Scan for the cell matching the given text and deliver its [X, Y] coordinate at center. 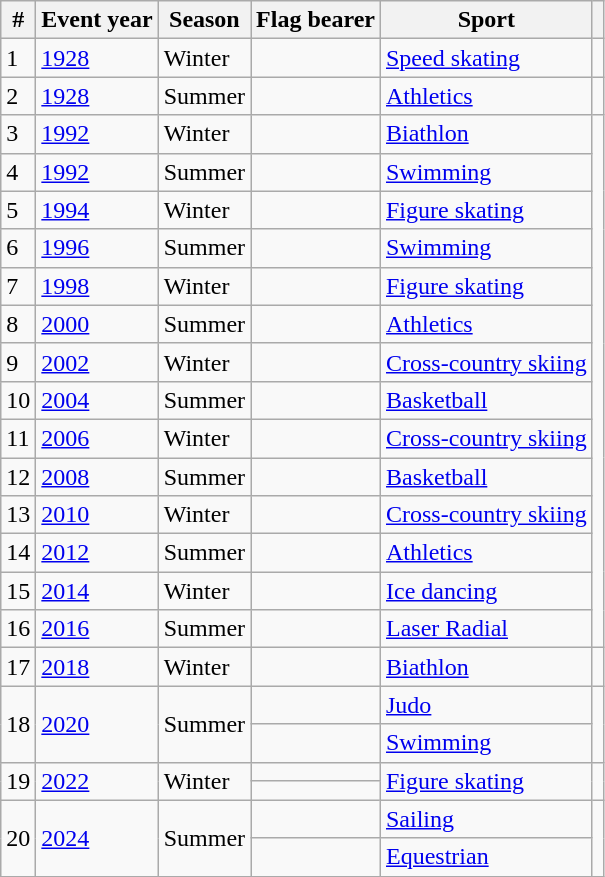
2024 [97, 838]
2002 [97, 362]
2 [18, 96]
4 [18, 172]
2012 [97, 553]
1998 [97, 286]
19 [18, 781]
9 [18, 362]
Sailing [486, 819]
2018 [97, 667]
2000 [97, 324]
Event year [97, 20]
2004 [97, 400]
2022 [97, 781]
15 [18, 591]
Ice dancing [486, 591]
13 [18, 515]
14 [18, 553]
# [18, 20]
Equestrian [486, 857]
8 [18, 324]
6 [18, 248]
Season [204, 20]
16 [18, 629]
Judo [486, 705]
12 [18, 477]
2016 [97, 629]
2008 [97, 477]
Flag bearer [316, 20]
3 [18, 134]
2006 [97, 438]
2014 [97, 591]
Speed skating [486, 58]
20 [18, 838]
Laser Radial [486, 629]
Sport [486, 20]
5 [18, 210]
18 [18, 724]
1994 [97, 210]
1996 [97, 248]
10 [18, 400]
2010 [97, 515]
7 [18, 286]
11 [18, 438]
2020 [97, 724]
17 [18, 667]
1 [18, 58]
